Search for the cell housing the specified text and yield its [x, y] center coordinate. 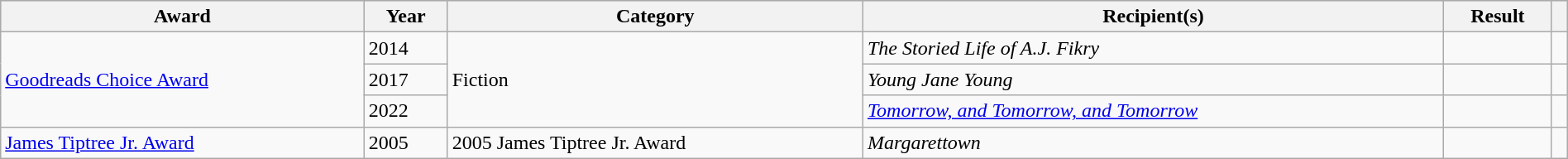
Fiction [655, 79]
Goodreads Choice Award [182, 79]
Margarettown [1153, 142]
Tomorrow, and Tomorrow, and Tomorrow [1153, 111]
The Storied Life of A.J. Fikry [1153, 48]
Category [655, 17]
2005 James Tiptree Jr. Award [655, 142]
James Tiptree Jr. Award [182, 142]
Recipient(s) [1153, 17]
Year [405, 17]
2005 [405, 142]
2022 [405, 111]
Result [1499, 17]
Award [182, 17]
2014 [405, 48]
Young Jane Young [1153, 79]
2017 [405, 79]
